Capture the cell that displays the provided text and extract its (x, y) central coordinate. 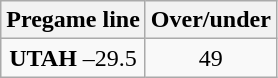
49 (210, 58)
Over/under (210, 20)
UTAH –29.5 (74, 58)
Pregame line (74, 20)
